Find where the given text appears and provide that cell's center as (X, Y) coordinate. 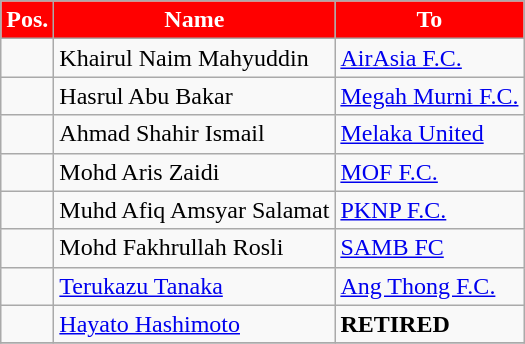
Ang Thong F.C. (430, 286)
MOF F.C. (430, 172)
Megah Murni F.C. (430, 96)
Mohd Fakhrullah Rosli (194, 248)
Ahmad Shahir Ismail (194, 134)
Pos. (28, 20)
RETIRED (430, 324)
Mohd Aris Zaidi (194, 172)
Terukazu Tanaka (194, 286)
Melaka United (430, 134)
Muhd Afiq Amsyar Salamat (194, 210)
To (430, 20)
AirAsia F.C. (430, 58)
Khairul Naim Mahyuddin (194, 58)
Hasrul Abu Bakar (194, 96)
Hayato Hashimoto (194, 324)
PKNP F.C. (430, 210)
Name (194, 20)
SAMB FC (430, 248)
